Pinpoint the cell where the given text exists, returning its (X, Y) midpoint coordinate. 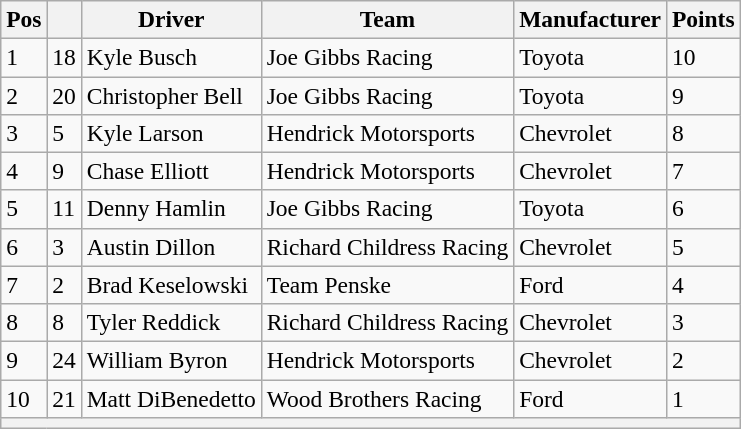
William Byron (171, 360)
Wood Brothers Racing (387, 398)
21 (64, 398)
Pos (24, 19)
Austin Dillon (171, 247)
Matt DiBenedetto (171, 398)
Points (703, 19)
Tyler Reddick (171, 322)
20 (64, 95)
Kyle Larson (171, 133)
24 (64, 360)
Driver (171, 19)
Manufacturer (590, 19)
Brad Keselowski (171, 285)
Team Penske (387, 285)
18 (64, 57)
Christopher Bell (171, 95)
Denny Hamlin (171, 209)
11 (64, 209)
Chase Elliott (171, 171)
Kyle Busch (171, 57)
Team (387, 19)
